Detect which cell encompasses the target text, then output its [X, Y] center coordinate. 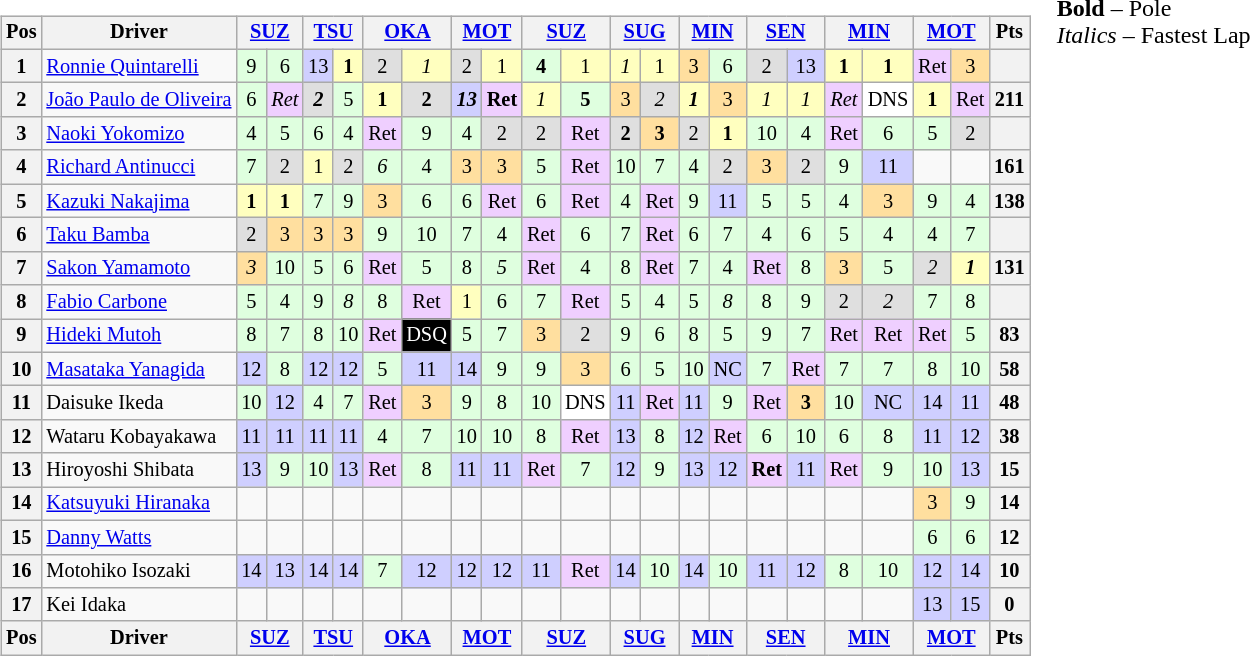
131 [1009, 268]
DSQ [426, 336]
16 [21, 571]
0 [1009, 605]
38 [1009, 437]
Danny Watts [138, 537]
Motohiko Isozaki [138, 571]
Masataka Yanagida [138, 369]
Wataru Kobayakawa [138, 437]
Taku Bamba [138, 235]
Kei Idaka [138, 605]
Ronnie Quintarelli [138, 66]
48 [1009, 403]
Sakon Yamamoto [138, 268]
Hiroyoshi Shibata [138, 470]
161 [1009, 167]
17 [21, 605]
211 [1009, 100]
João Paulo de Oliveira [138, 100]
58 [1009, 369]
Kazuki Nakajima [138, 201]
Richard Antinucci [138, 167]
Daisuke Ikeda [138, 403]
Hideki Mutoh [138, 336]
Katsuyuki Hiranaka [138, 504]
Fabio Carbone [138, 302]
83 [1009, 336]
138 [1009, 201]
Naoki Yokomizo [138, 134]
